Return (x, y) of the center of cell containing provided text 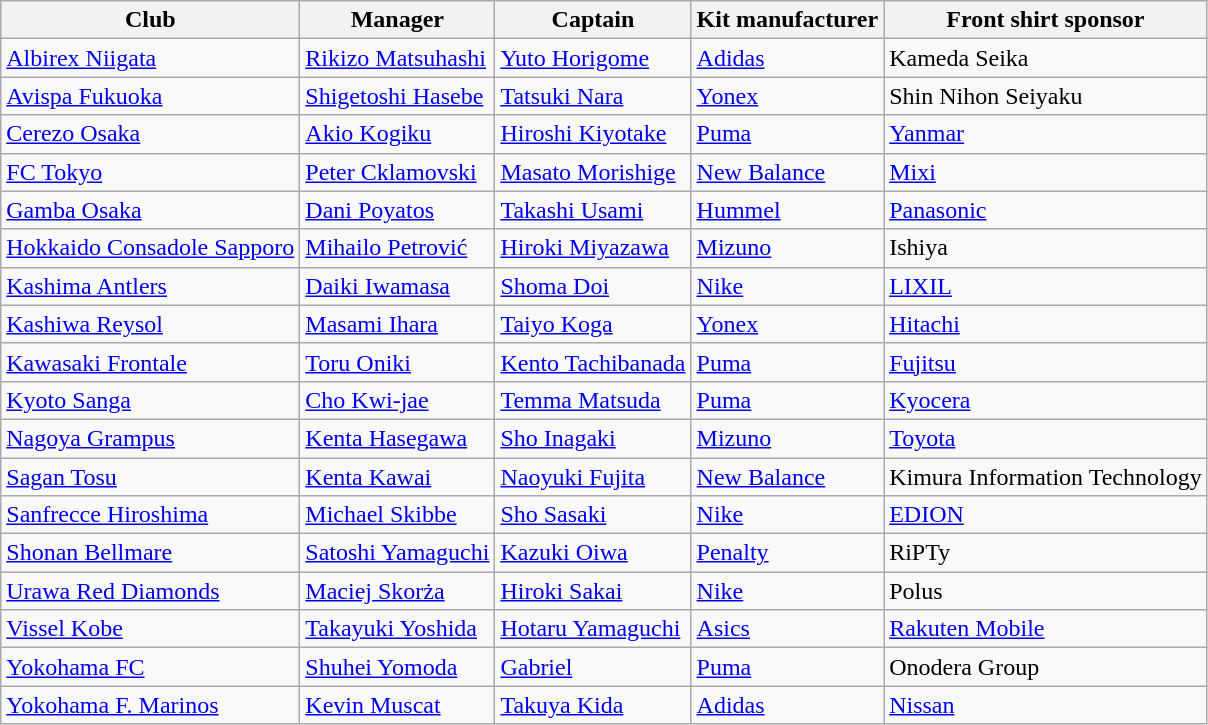
Shin Nihon Seiyaku (1046, 96)
Shoma Doi (593, 286)
Ishiya (1046, 248)
Polus (1046, 591)
Hummel (788, 210)
Nagoya Grampus (150, 438)
Toru Oniki (398, 362)
Yokohama FC (150, 667)
Maciej Skorża (398, 591)
Hiroshi Kiyotake (593, 134)
Shonan Bellmare (150, 553)
Club (150, 20)
Sagan Tosu (150, 477)
Onodera Group (1046, 667)
Kit manufacturer (788, 20)
Temma Matsuda (593, 400)
Kashiwa Reysol (150, 324)
Gamba Osaka (150, 210)
Takayuki Yoshida (398, 629)
Kashima Antlers (150, 286)
Nissan (1046, 705)
Sanfrecce Hiroshima (150, 515)
Shigetoshi Hasebe (398, 96)
Mihailo Petrović (398, 248)
Avispa Fukuoka (150, 96)
Front shirt sponsor (1046, 20)
Hitachi (1046, 324)
Hokkaido Consadole Sapporo (150, 248)
Shuhei Yomoda (398, 667)
Yuto Horigome (593, 58)
Mixi (1046, 172)
Takashi Usami (593, 210)
Panasonic (1046, 210)
Sho Inagaki (593, 438)
Masami Ihara (398, 324)
Masato Morishige (593, 172)
Gabriel (593, 667)
Satoshi Yamaguchi (398, 553)
Sho Sasaki (593, 515)
Albirex Niigata (150, 58)
EDION (1046, 515)
Peter Cklamovski (398, 172)
Naoyuki Fujita (593, 477)
Hiroki Miyazawa (593, 248)
Cerezo Osaka (150, 134)
Yanmar (1046, 134)
Kameda Seika (1046, 58)
Kyoto Sanga (150, 400)
Takuya Kida (593, 705)
Cho Kwi-jae (398, 400)
Kento Tachibanada (593, 362)
Hotaru Yamaguchi (593, 629)
Captain (593, 20)
Kyocera (1046, 400)
Kenta Kawai (398, 477)
Yokohama F. Marinos (150, 705)
FC Tokyo (150, 172)
Taiyo Koga (593, 324)
Manager (398, 20)
LIXIL (1046, 286)
Tatsuki Nara (593, 96)
Rikizo Matsuhashi (398, 58)
RiPTy (1046, 553)
Michael Skibbe (398, 515)
Vissel Kobe (150, 629)
Dani Poyatos (398, 210)
Kimura Information Technology (1046, 477)
Urawa Red Diamonds (150, 591)
Kevin Muscat (398, 705)
Penalty (788, 553)
Asics (788, 629)
Kenta Hasegawa (398, 438)
Kazuki Oiwa (593, 553)
Akio Kogiku (398, 134)
Hiroki Sakai (593, 591)
Toyota (1046, 438)
Kawasaki Frontale (150, 362)
Rakuten Mobile (1046, 629)
Fujitsu (1046, 362)
Daiki Iwamasa (398, 286)
